Pinpoint the cell where the given text exists, returning its (x, y) midpoint coordinate. 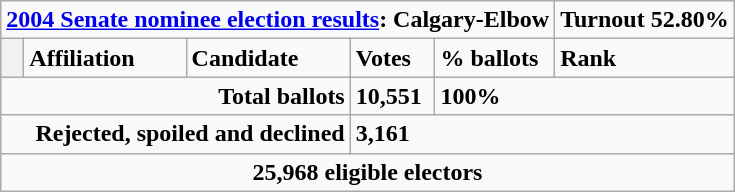
Rejected, spoiled and declined (176, 134)
10,551 (392, 96)
Turnout 52.80% (645, 20)
% ballots (495, 58)
2004 Senate nominee election results: Calgary-Elbow (278, 20)
100% (584, 96)
3,161 (542, 134)
Rank (645, 58)
Affiliation (105, 58)
Candidate (268, 58)
Total ballots (176, 96)
25,968 eligible electors (368, 172)
Votes (392, 58)
